Provide the [X, Y] coordinate of the cell's center where the given text is located.  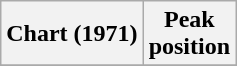
Chart (1971) [72, 34]
Peak position [189, 34]
